Search for the cell housing the specified text and yield its [X, Y] center coordinate. 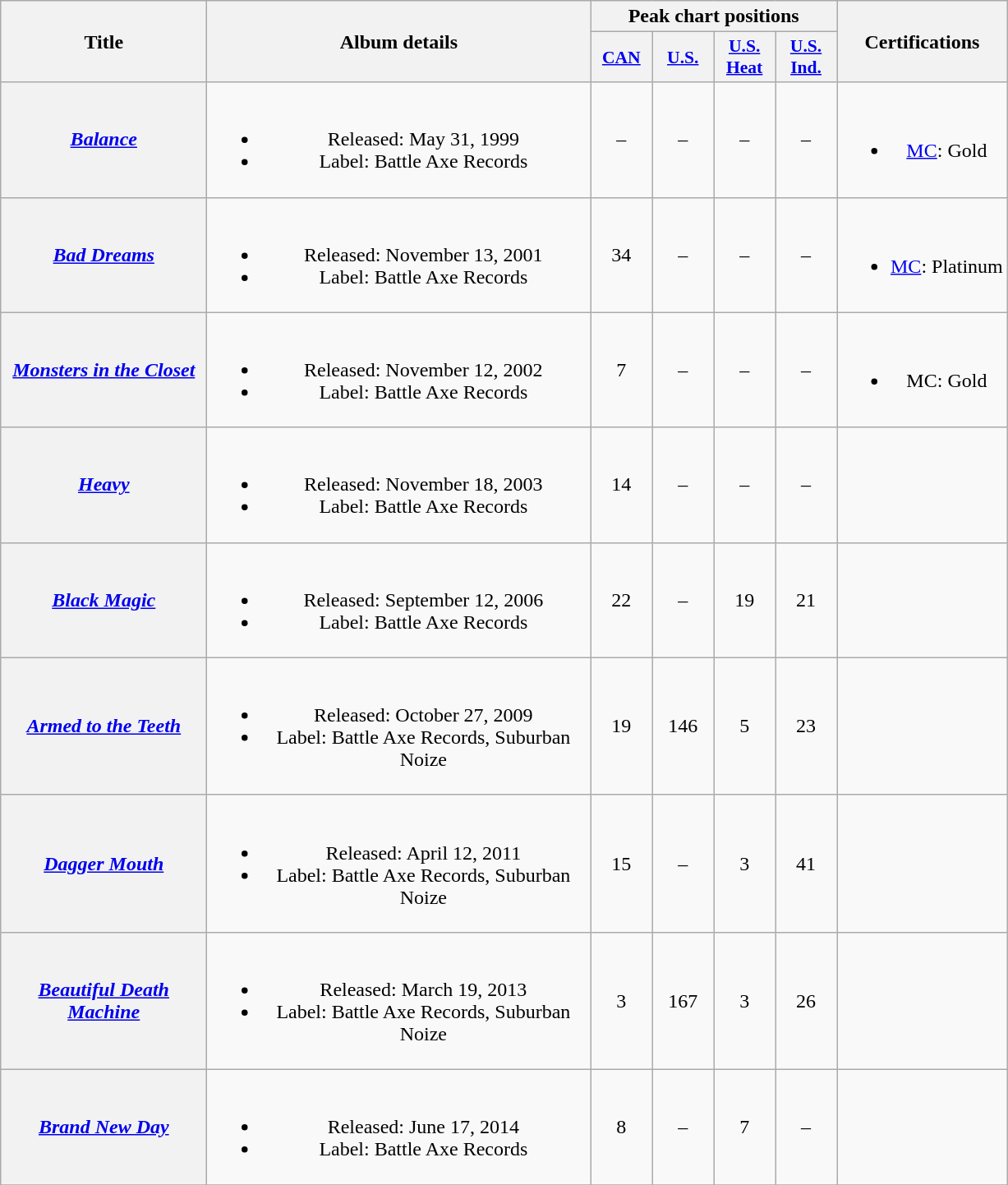
Armed to the Teeth [104, 726]
Certifications [922, 41]
41 [807, 863]
23 [807, 726]
Released: May 31, 1999Label: Battle Axe Records [399, 140]
Released: November 12, 2002Label: Battle Axe Records [399, 370]
U.S. [684, 58]
CAN [621, 58]
Heavy [104, 485]
26 [807, 1001]
22 [621, 600]
167 [684, 1001]
Album details [399, 41]
Released: June 17, 2014Label: Battle Axe Records [399, 1127]
U.S. Ind. [807, 58]
15 [621, 863]
Released: November 18, 2003Label: Battle Axe Records [399, 485]
Black Magic [104, 600]
Released: October 27, 2009Label: Battle Axe Records, Suburban Noize [399, 726]
146 [684, 726]
34 [621, 255]
14 [621, 485]
Released: November 13, 2001Label: Battle Axe Records [399, 255]
5 [744, 726]
Title [104, 41]
Released: April 12, 2011Label: Battle Axe Records, Suburban Noize [399, 863]
Released: March 19, 2013Label: Battle Axe Records, Suburban Noize [399, 1001]
Released: September 12, 2006Label: Battle Axe Records [399, 600]
Beautiful Death Machine [104, 1001]
Monsters in the Closet [104, 370]
Dagger Mouth [104, 863]
Bad Dreams [104, 255]
Balance [104, 140]
U.S. Heat [744, 58]
Peak chart positions [714, 16]
21 [807, 600]
Brand New Day [104, 1127]
8 [621, 1127]
MC: Platinum [922, 255]
